Scan for the cell matching the given text and deliver its (x, y) coordinate at center. 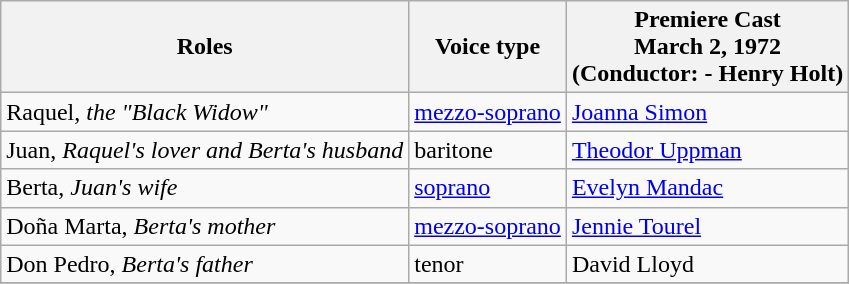
Berta, Juan's wife (205, 188)
Juan, Raquel's lover and Berta's husband (205, 150)
Joanna Simon (707, 112)
Theodor Uppman (707, 150)
Don Pedro, Berta's father (205, 264)
Jennie Tourel (707, 226)
Voice type (488, 47)
Roles (205, 47)
Evelyn Mandac (707, 188)
David Lloyd (707, 264)
baritone (488, 150)
Raquel, the "Black Widow" (205, 112)
soprano (488, 188)
Premiere CastMarch 2, 1972 (Conductor: - Henry Holt) (707, 47)
Doña Marta, Berta's mother (205, 226)
tenor (488, 264)
